Pinpoint the cell where the given text exists, returning its (x, y) midpoint coordinate. 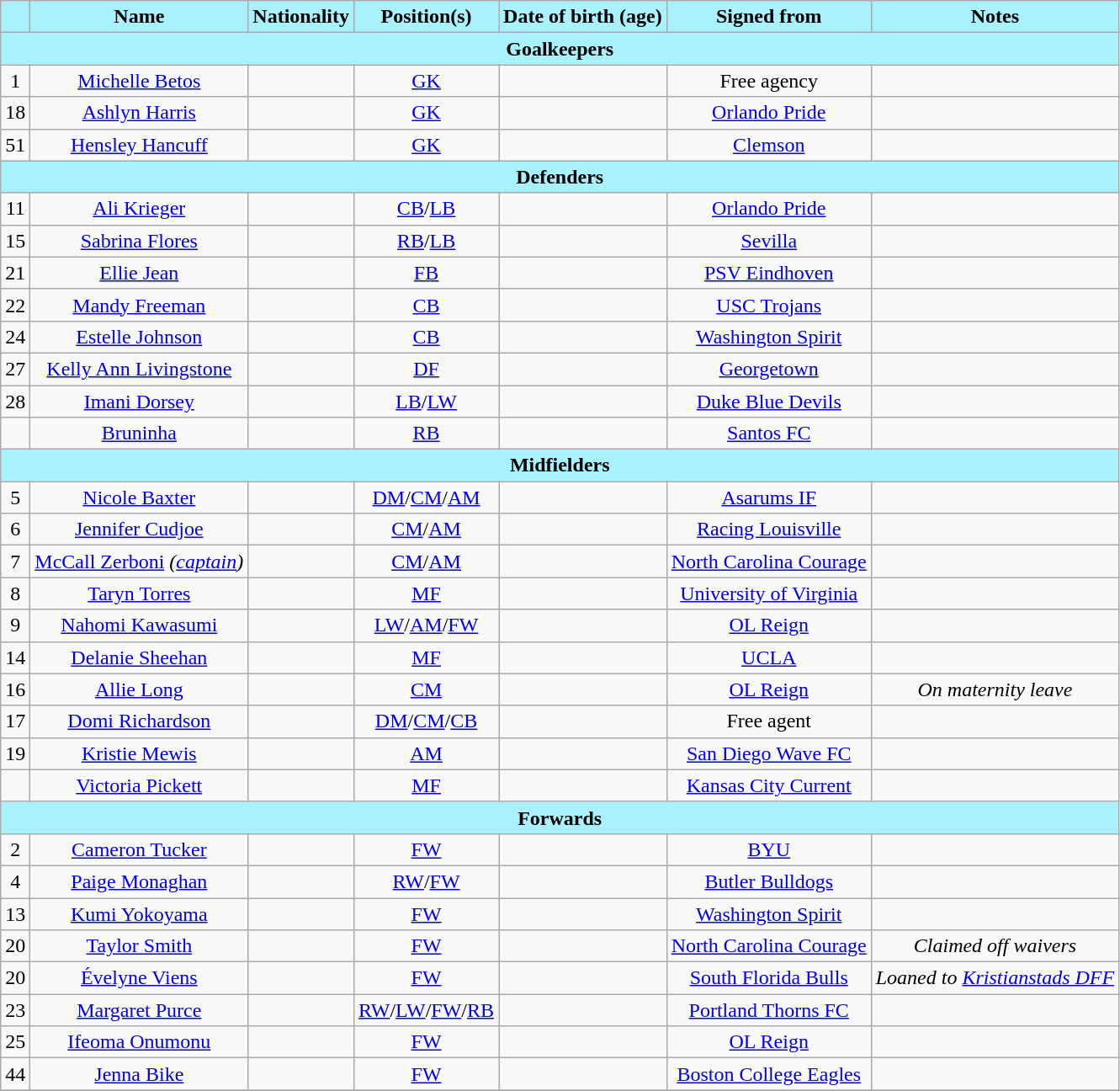
1 (15, 81)
Duke Blue Devils (769, 402)
Loaned to Kristianstads DFF (995, 978)
Évelyne Viens (140, 978)
Margaret Purce (140, 1010)
16 (15, 689)
Free agent (769, 721)
Notes (995, 17)
Bruninha (140, 434)
University of Virginia (769, 593)
25 (15, 1042)
44 (15, 1074)
Cameron Tucker (140, 849)
Nahomi Kawasumi (140, 625)
Mandy Freeman (140, 305)
Domi Richardson (140, 721)
Victoria Pickett (140, 785)
Kelly Ann Livingstone (140, 369)
DF (427, 369)
Taylor Smith (140, 946)
Allie Long (140, 689)
Claimed off waivers (995, 946)
Sabrina Flores (140, 241)
23 (15, 1010)
LB/LW (427, 402)
Name (140, 17)
Taryn Torres (140, 593)
22 (15, 305)
15 (15, 241)
RW/LW/FW/RB (427, 1010)
RB/LB (427, 241)
Georgetown (769, 369)
LW/AM/FW (427, 625)
19 (15, 753)
McCall Zerboni (captain) (140, 561)
Clemson (769, 145)
Santos FC (769, 434)
Nicole Baxter (140, 498)
8 (15, 593)
Sevilla (769, 241)
Ellie Jean (140, 273)
14 (15, 657)
FB (427, 273)
Racing Louisville (769, 530)
Nationality (301, 17)
BYU (769, 849)
Midfielders (560, 466)
Defenders (560, 177)
28 (15, 402)
DM/CM/AM (427, 498)
9 (15, 625)
Kumi Yokoyama (140, 913)
On maternity leave (995, 689)
13 (15, 913)
Boston College Eagles (769, 1074)
5 (15, 498)
21 (15, 273)
Kristie Mewis (140, 753)
7 (15, 561)
UCLA (769, 657)
Portland Thorns FC (769, 1010)
CM (427, 689)
4 (15, 881)
South Florida Bulls (769, 978)
Asarums IF (769, 498)
PSV Eindhoven (769, 273)
CB/LB (427, 209)
Estelle Johnson (140, 337)
Forwards (560, 817)
24 (15, 337)
RW/FW (427, 881)
AM (427, 753)
Delanie Sheehan (140, 657)
USC Trojans (769, 305)
17 (15, 721)
11 (15, 209)
27 (15, 369)
San Diego Wave FC (769, 753)
Imani Dorsey (140, 402)
51 (15, 145)
Goalkeepers (560, 49)
Free agency (769, 81)
Michelle Betos (140, 81)
Ali Krieger (140, 209)
18 (15, 113)
Butler Bulldogs (769, 881)
6 (15, 530)
RB (427, 434)
Ifeoma Onumonu (140, 1042)
DM/CM/CB (427, 721)
Signed from (769, 17)
Kansas City Current (769, 785)
Position(s) (427, 17)
Date of birth (age) (583, 17)
Jennifer Cudjoe (140, 530)
Ashlyn Harris (140, 113)
2 (15, 849)
Hensley Hancuff (140, 145)
Paige Monaghan (140, 881)
Jenna Bike (140, 1074)
